Capture the cell that displays the provided text and extract its [X, Y] central coordinate. 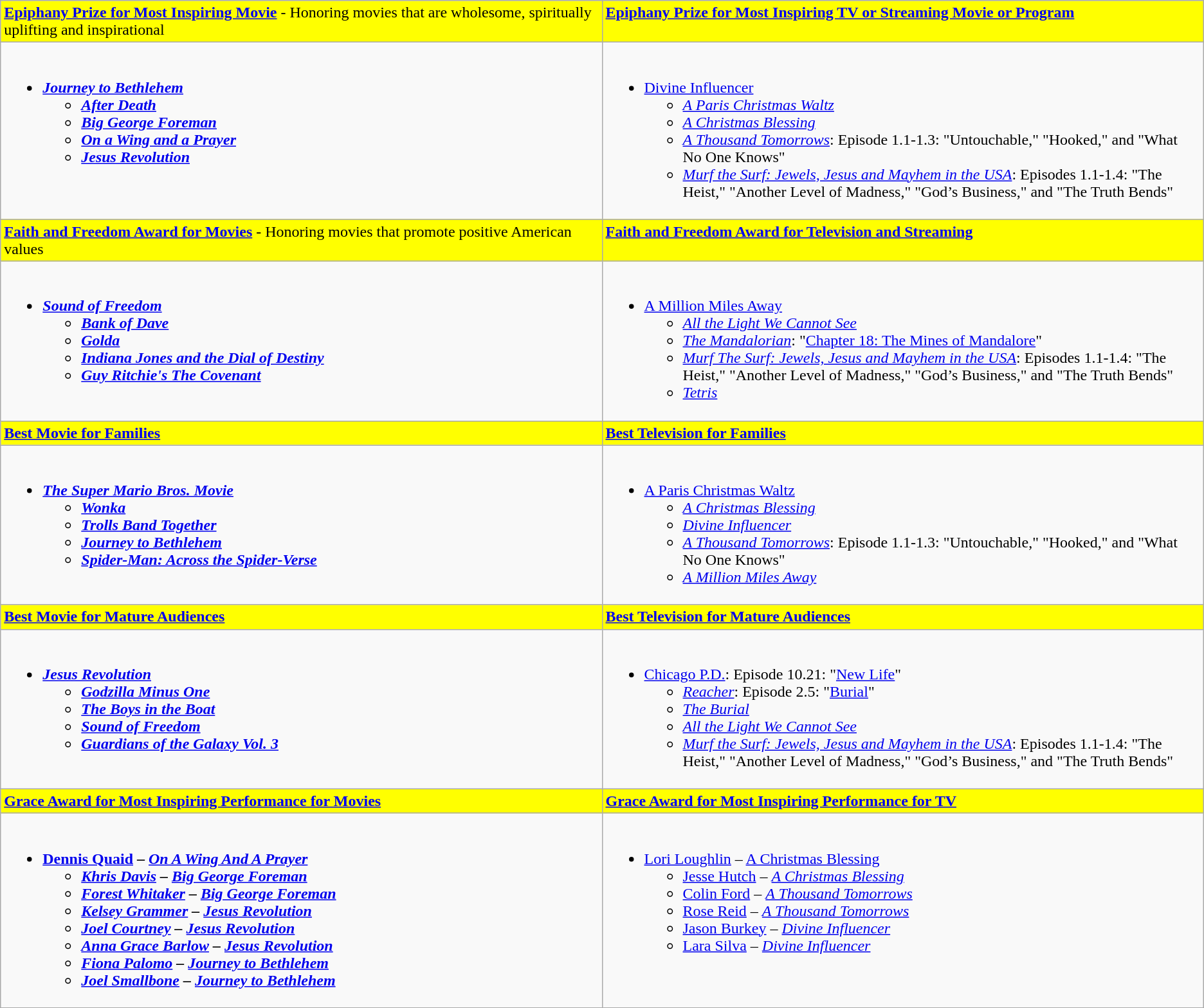
Best Movie for Families [301, 433]
Jesus RevolutionGodzilla Minus OneThe Boys in the BoatSound of FreedomGuardians of the Galaxy Vol. 3 [301, 709]
Sound of FreedomBank of DaveGoldaIndiana Jones and the Dial of DestinyGuy Ritchie's The Covenant [301, 341]
Best Television for Families [903, 433]
Best Movie for Mature Audiences [301, 617]
The Super Mario Bros. MovieWonkaTrolls Band TogetherJourney to BethlehemSpider-Man: Across the Spider-Verse [301, 525]
Epiphany Prize for Most Inspiring Movie - Honoring movies that are wholesome, spiritually uplifting and inspirational [301, 22]
Faith and Freedom Award for Television and Streaming [903, 241]
Faith and Freedom Award for Movies - Honoring movies that promote positive American values [301, 241]
Grace Award for Most Inspiring Performance for Movies [301, 801]
Grace Award for Most Inspiring Performance for TV [903, 801]
Journey to BethlehemAfter DeathBig George ForemanOn a Wing and a PrayerJesus Revolution [301, 131]
Best Television for Mature Audiences [903, 617]
Epiphany Prize for Most Inspiring TV or Streaming Movie or Program [903, 22]
